Determine the (X, Y) coordinate at the center of the cell enclosing the given text.  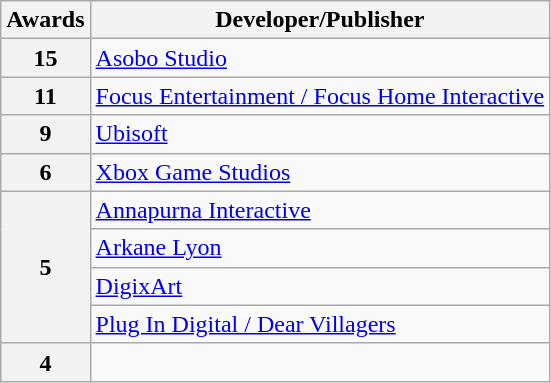
DigixArt (320, 286)
4 (46, 362)
Developer/Publisher (320, 20)
11 (46, 96)
Plug In Digital / Dear Villagers (320, 324)
Xbox Game Studios (320, 172)
Ubisoft (320, 134)
15 (46, 58)
Arkane Lyon (320, 248)
6 (46, 172)
5 (46, 267)
Focus Entertainment / Focus Home Interactive (320, 96)
Annapurna Interactive (320, 210)
Asobo Studio (320, 58)
Awards (46, 20)
9 (46, 134)
